Detect which cell encompasses the target text, then output its [x, y] center coordinate. 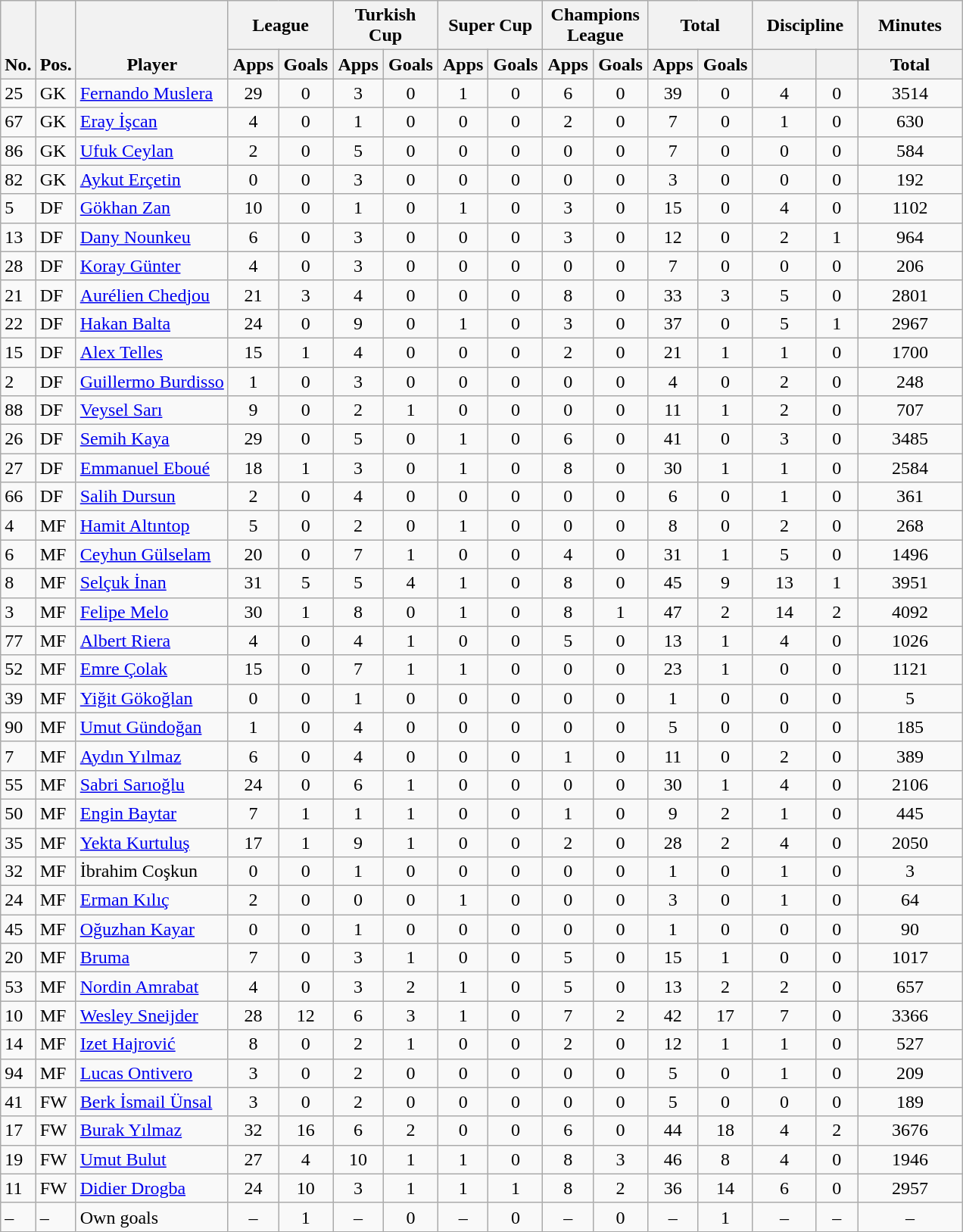
67 [18, 122]
Eray İşcan [151, 122]
389 [910, 756]
33 [674, 295]
Didier Drogba [151, 1188]
2801 [910, 295]
23 [674, 669]
Yekta Kurtuluş [151, 843]
Ceyhun Gülselam [151, 554]
2050 [910, 843]
657 [910, 987]
Bruma [151, 958]
1700 [910, 352]
Pos. [56, 39]
707 [910, 410]
No. [18, 39]
1026 [910, 641]
361 [910, 497]
445 [910, 813]
Sabri Sarıoğlu [151, 784]
Emmanuel Eboué [151, 468]
2967 [910, 323]
Guillermo Burdisso [151, 381]
189 [910, 1102]
Yiğit Gökoğlan [151, 698]
1102 [910, 208]
64 [910, 900]
Erman Kılıç [151, 900]
53 [18, 987]
3676 [910, 1131]
1946 [910, 1159]
192 [910, 179]
Umut Gündoğan [151, 727]
82 [18, 179]
185 [910, 727]
206 [910, 266]
Semih Kaya [151, 439]
35 [18, 843]
3366 [910, 1015]
Turkish Cup [386, 26]
Champions League [595, 26]
İbrahim Coşkun [151, 872]
1496 [910, 554]
37 [674, 323]
248 [910, 381]
16 [306, 1131]
47 [674, 612]
1121 [910, 669]
Minutes [910, 26]
2584 [910, 468]
Izet Hajrović [151, 1044]
Koray Günter [151, 266]
Gökhan Zan [151, 208]
Emre Çolak [151, 669]
3514 [910, 93]
46 [674, 1159]
Aurélien Chedjou [151, 295]
Engin Baytar [151, 813]
630 [910, 122]
1017 [910, 958]
Dany Nounkeu [151, 237]
Veysel Sarı [151, 410]
77 [18, 641]
Berk İsmail Ünsal [151, 1102]
4092 [910, 612]
Hakan Balta [151, 323]
964 [910, 237]
25 [18, 93]
50 [18, 813]
88 [18, 410]
Player [151, 39]
94 [18, 1073]
66 [18, 497]
55 [18, 784]
Hamit Altıntop [151, 526]
Fernando Muslera [151, 93]
36 [674, 1188]
Nordin Amrabat [151, 987]
Alex Telles [151, 352]
3951 [910, 583]
26 [18, 439]
Wesley Sneijder [151, 1015]
42 [674, 1015]
Umut Bulut [151, 1159]
52 [18, 669]
Discipline [806, 26]
19 [18, 1159]
Lucas Ontivero [151, 1073]
Super Cup [491, 26]
Albert Riera [151, 641]
527 [910, 1044]
268 [910, 526]
Aykut Erçetin [151, 179]
Aydın Yılmaz [151, 756]
2957 [910, 1188]
Felipe Melo [151, 612]
Burak Yılmaz [151, 1131]
44 [674, 1131]
Selçuk İnan [151, 583]
22 [18, 323]
2106 [910, 784]
584 [910, 151]
Own goals [151, 1217]
League [280, 26]
Salih Dursun [151, 497]
86 [18, 151]
3485 [910, 439]
Oğuzhan Kayar [151, 929]
209 [910, 1073]
Ufuk Ceylan [151, 151]
